Detect which cell encompasses the target text, then output its (x, y) center coordinate. 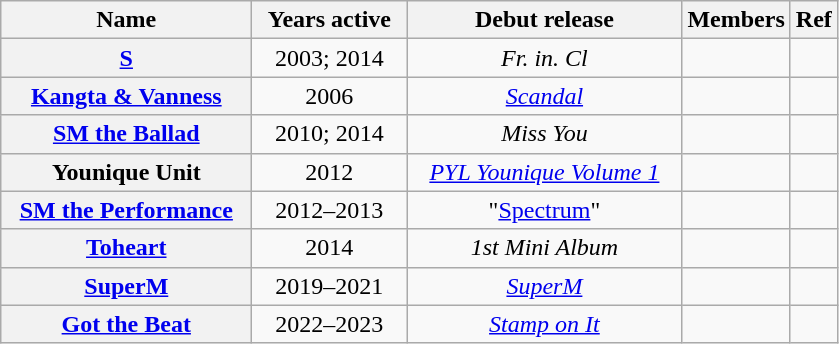
Toheart (126, 248)
Scandal (544, 96)
Name (126, 20)
Years active (330, 20)
Younique Unit (126, 172)
Stamp on It (544, 324)
Ref (814, 20)
PYL Younique Volume 1 (544, 172)
Members (736, 20)
Miss You (544, 134)
Got the Beat (126, 324)
2012 (330, 172)
SM the Performance (126, 210)
SM the Ballad (126, 134)
S (126, 58)
2019–2021 (330, 286)
2006 (330, 96)
1st Mini Album (544, 248)
2014 (330, 248)
2012–2013 (330, 210)
Kangta & Vanness (126, 96)
Debut release (544, 20)
2022–2023 (330, 324)
Fr. in. Cl (544, 58)
2010; 2014 (330, 134)
"Spectrum" (544, 210)
2003; 2014 (330, 58)
